Find where the given text appears and provide that cell's center as [x, y] coordinate. 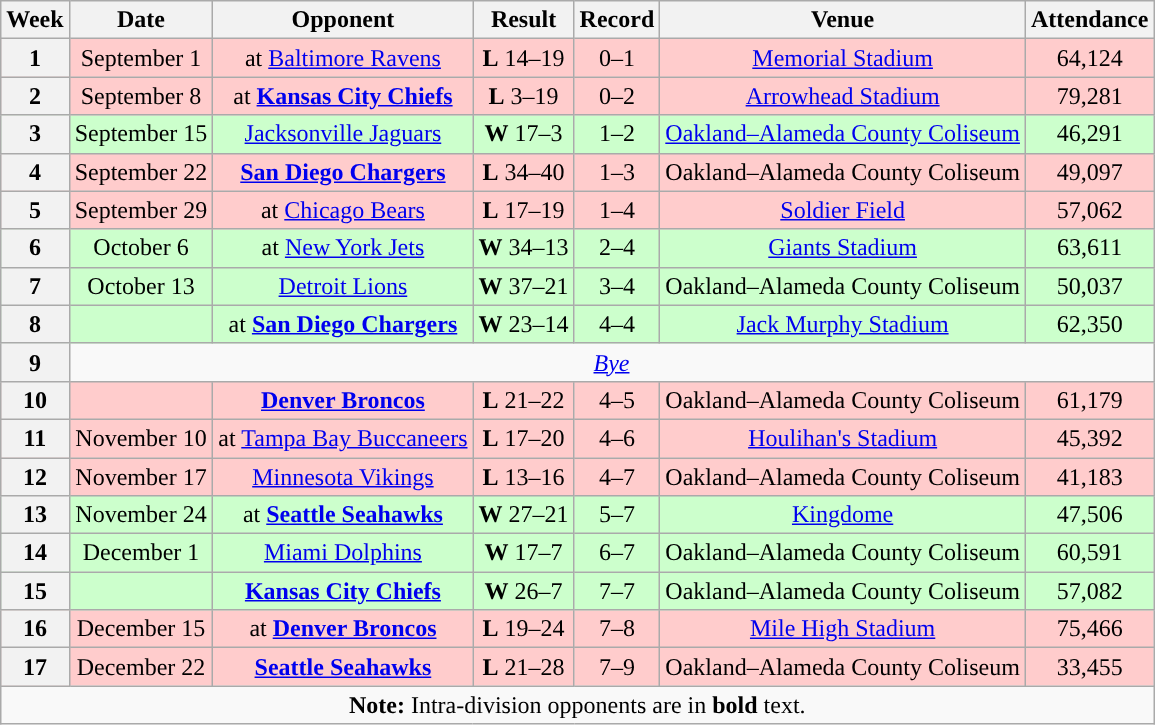
50,037 [1089, 286]
8 [35, 324]
4–6 [617, 438]
October 6 [141, 248]
5 [35, 210]
September 22 [141, 172]
L 17–19 [524, 210]
September 29 [141, 210]
L 13–16 [524, 477]
Attendance [1089, 20]
W 17–3 [524, 134]
at Tampa Bay Buccaneers [343, 438]
64,124 [1089, 58]
Record [617, 20]
September 15 [141, 134]
Houlihan's Stadium [843, 438]
0–1 [617, 58]
47,506 [1089, 515]
15 [35, 591]
December 22 [141, 667]
7–9 [617, 667]
at Chicago Bears [343, 210]
at Baltimore Ravens [343, 58]
November 10 [141, 438]
at San Diego Chargers [343, 324]
Date [141, 20]
9 [35, 362]
0–2 [617, 96]
11 [35, 438]
L 17–20 [524, 438]
Kansas City Chiefs [343, 591]
1–3 [617, 172]
W 34–13 [524, 248]
L 21–28 [524, 667]
December 15 [141, 629]
Venue [843, 20]
Detroit Lions [343, 286]
46,291 [1089, 134]
10 [35, 400]
Soldier Field [843, 210]
Note: Intra-division opponents are in bold text. [578, 705]
6 [35, 248]
W 37–21 [524, 286]
4–5 [617, 400]
49,097 [1089, 172]
1–4 [617, 210]
5–7 [617, 515]
57,062 [1089, 210]
13 [35, 515]
62,350 [1089, 324]
Jack Murphy Stadium [843, 324]
2 [35, 96]
7–8 [617, 629]
W 27–21 [524, 515]
Giants Stadium [843, 248]
Week [35, 20]
Jacksonville Jaguars [343, 134]
Miami Dolphins [343, 553]
November 24 [141, 515]
Bye [612, 362]
1–2 [617, 134]
14 [35, 553]
Minnesota Vikings [343, 477]
45,392 [1089, 438]
October 13 [141, 286]
November 17 [141, 477]
December 1 [141, 553]
16 [35, 629]
41,183 [1089, 477]
Kingdome [843, 515]
L 3–19 [524, 96]
W 23–14 [524, 324]
San Diego Chargers [343, 172]
60,591 [1089, 553]
Seattle Seahawks [343, 667]
Denver Broncos [343, 400]
4–7 [617, 477]
Arrowhead Stadium [843, 96]
Opponent [343, 20]
12 [35, 477]
L 34–40 [524, 172]
Mile High Stadium [843, 629]
1 [35, 58]
at Seattle Seahawks [343, 515]
at Denver Broncos [343, 629]
L 14–19 [524, 58]
3–4 [617, 286]
at New York Jets [343, 248]
33,455 [1089, 667]
57,082 [1089, 591]
Result [524, 20]
L 19–24 [524, 629]
75,466 [1089, 629]
7–7 [617, 591]
4 [35, 172]
61,179 [1089, 400]
September 8 [141, 96]
at Kansas City Chiefs [343, 96]
6–7 [617, 553]
Memorial Stadium [843, 58]
4–4 [617, 324]
W 17–7 [524, 553]
2–4 [617, 248]
63,611 [1089, 248]
September 1 [141, 58]
17 [35, 667]
3 [35, 134]
79,281 [1089, 96]
L 21–22 [524, 400]
W 26–7 [524, 591]
7 [35, 286]
